Extract the (x, y) coordinate from the center of the cell holding the provided text.  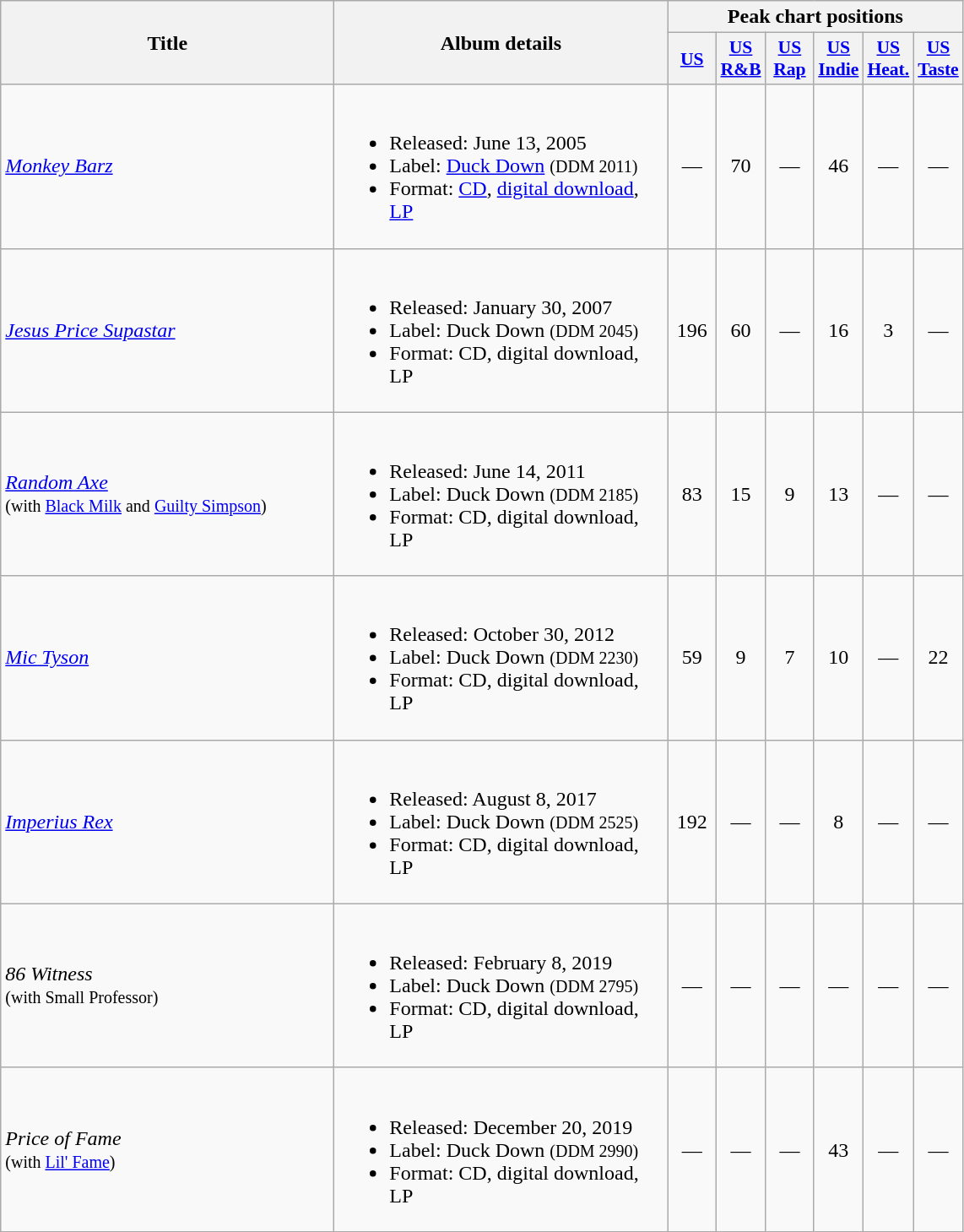
70 (741, 166)
Album details (501, 42)
Jesus Price Supastar (167, 330)
22 (939, 658)
Title (167, 42)
43 (838, 1149)
US Taste (939, 59)
Released: August 8, 2017Label: Duck Down (DDM 2525)Format: CD, digital download, LP (501, 822)
Imperius Rex (167, 822)
Released: February 8, 2019Label: Duck Down (DDM 2795)Format: CD, digital download, LP (501, 985)
Price of Fame(with Lil' Fame) (167, 1149)
192 (692, 822)
196 (692, 330)
Released: October 30, 2012Label: Duck Down (DDM 2230)Format: CD, digital download, LP (501, 658)
US Heat. (888, 59)
Released: June 14, 2011Label: Duck Down (DDM 2185)Format: CD, digital download, LP (501, 494)
3 (888, 330)
Released: June 13, 2005Label: Duck Down (DDM 2011)Format: CD, digital download, LP (501, 166)
Peak chart positions (815, 17)
Released: January 30, 2007Label: Duck Down (DDM 2045)Format: CD, digital download, LP (501, 330)
US R&B (741, 59)
15 (741, 494)
60 (741, 330)
US Indie (838, 59)
Released: December 20, 2019Label: Duck Down (DDM 2990)Format: CD, digital download, LP (501, 1149)
13 (838, 494)
US Rap (790, 59)
16 (838, 330)
8 (838, 822)
10 (838, 658)
86 Witness(with Small Professor) (167, 985)
83 (692, 494)
59 (692, 658)
46 (838, 166)
Random Axe(with Black Milk and Guilty Simpson) (167, 494)
US (692, 59)
Monkey Barz (167, 166)
7 (790, 658)
Mic Tyson (167, 658)
